Capture the cell that displays the provided text and extract its (x, y) central coordinate. 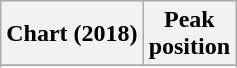
Peakposition (189, 34)
Chart (2018) (72, 34)
